Extract the (X, Y) coordinate from the center of the cell holding the provided text.  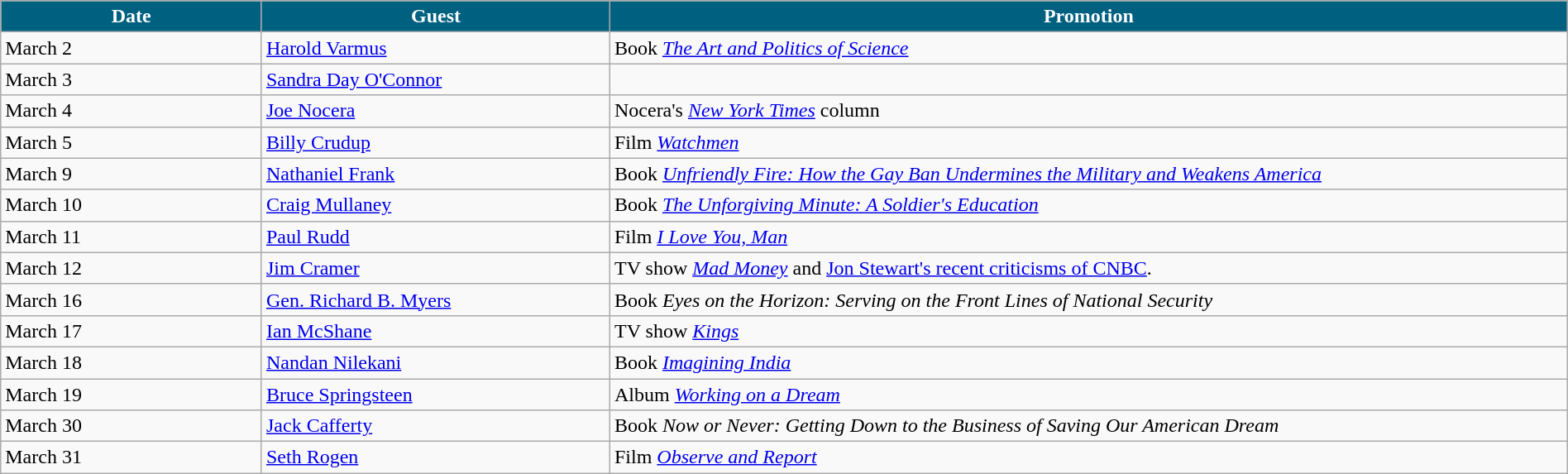
March 5 (131, 142)
Book The Unforgiving Minute: A Soldier's Education (1088, 205)
Book The Art and Politics of Science (1088, 48)
Seth Rogen (435, 457)
March 11 (131, 237)
Book Now or Never: Getting Down to the Business of Saving Our American Dream (1088, 426)
March 9 (131, 174)
Book Eyes on the Horizon: Serving on the Front Lines of National Security (1088, 299)
March 10 (131, 205)
Film Watchmen (1088, 142)
Jim Cramer (435, 268)
March 2 (131, 48)
Film I Love You, Man (1088, 237)
March 16 (131, 299)
Billy Crudup (435, 142)
Promotion (1088, 17)
Album Working on a Dream (1088, 395)
Nandan Nilekani (435, 362)
Harold Varmus (435, 48)
Film Observe and Report (1088, 457)
March 18 (131, 362)
March 19 (131, 395)
March 17 (131, 331)
March 30 (131, 426)
Joe Nocera (435, 111)
Book Unfriendly Fire: How the Gay Ban Undermines the Military and Weakens America (1088, 174)
Gen. Richard B. Myers (435, 299)
Guest (435, 17)
Jack Cafferty (435, 426)
Paul Rudd (435, 237)
TV show Mad Money and Jon Stewart's recent criticisms of CNBC. (1088, 268)
March 4 (131, 111)
Nocera's New York Times column (1088, 111)
Craig Mullaney (435, 205)
Book Imagining India (1088, 362)
Sandra Day O'Connor (435, 79)
Ian McShane (435, 331)
Nathaniel Frank (435, 174)
TV show Kings (1088, 331)
Bruce Springsteen (435, 395)
March 12 (131, 268)
Date (131, 17)
March 3 (131, 79)
March 31 (131, 457)
